Detect which cell encompasses the target text, then output its (X, Y) center coordinate. 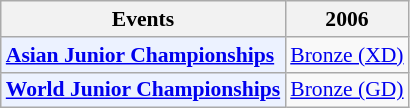
Bronze (XD) (346, 55)
World Junior Championships (143, 90)
Events (143, 19)
Bronze (GD) (346, 90)
Asian Junior Championships (143, 55)
2006 (346, 19)
